Determine the [x, y] coordinate at the center of the cell enclosing the given text.  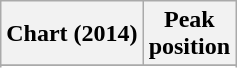
Chart (2014) [72, 34]
Peakposition [189, 34]
